Search for the cell housing the specified text and yield its [X, Y] center coordinate. 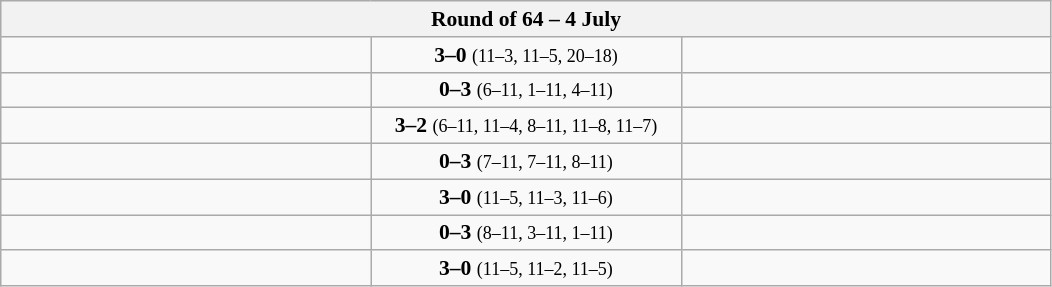
0–3 (7–11, 7–11, 8–11) [526, 162]
3–0 (11–3, 11–5, 20–18) [526, 55]
3–2 (6–11, 11–4, 8–11, 11–8, 11–7) [526, 126]
Round of 64 – 4 July [526, 19]
3–0 (11–5, 11–3, 11–6) [526, 197]
3–0 (11–5, 11–2, 11–5) [526, 269]
0–3 (8–11, 3–11, 1–11) [526, 233]
0–3 (6–11, 1–11, 4–11) [526, 90]
